Scan for the cell matching the given text and deliver its [x, y] coordinate at center. 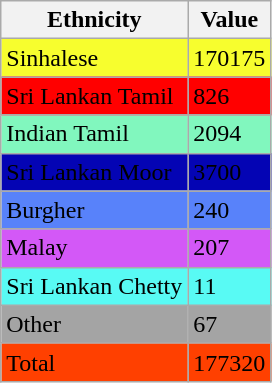
67 [230, 324]
2094 [230, 134]
Sri Lankan Tamil [94, 96]
207 [230, 248]
177320 [230, 362]
Ethnicity [94, 20]
240 [230, 210]
Total [94, 362]
Burgher [94, 210]
170175 [230, 58]
Value [230, 20]
11 [230, 286]
Sinhalese [94, 58]
826 [230, 96]
Sri Lankan Chetty [94, 286]
Sri Lankan Moor [94, 172]
Malay [94, 248]
Indian Tamil [94, 134]
3700 [230, 172]
Other [94, 324]
